Return the (x, y) coordinate for the center point of the cell that contains the specified text.  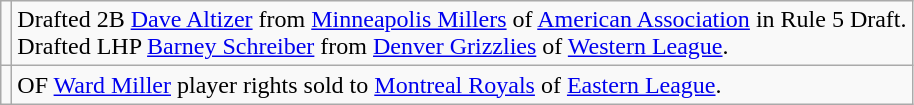
OF Ward Miller player rights sold to Montreal Royals of Eastern League. (462, 85)
